Return (X, Y) of the center of cell containing provided text 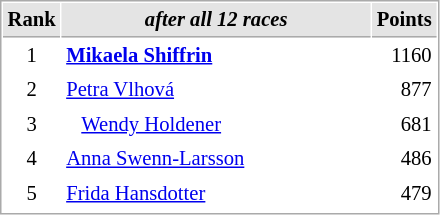
Anna Swenn-Larsson (216, 158)
1 (32, 56)
Rank (32, 20)
5 (32, 194)
2 (32, 90)
681 (404, 124)
Frida Hansdotter (216, 194)
3 (32, 124)
479 (404, 194)
1160 (404, 56)
486 (404, 158)
Petra Vlhová (216, 90)
Wendy Holdener (216, 124)
after all 12 races (216, 20)
Points (404, 20)
877 (404, 90)
Mikaela Shiffrin (216, 56)
4 (32, 158)
